Capture the cell that displays the provided text and extract its (X, Y) central coordinate. 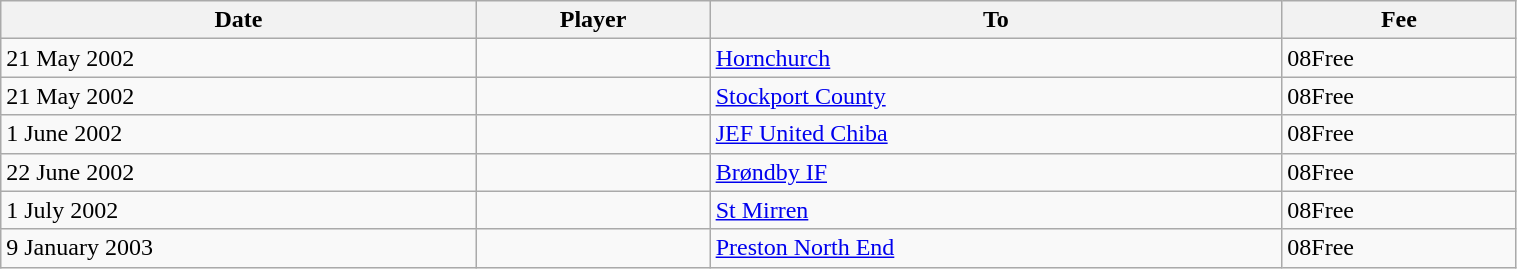
Date (238, 20)
22 June 2002 (238, 172)
Hornchurch (996, 58)
Preston North End (996, 248)
1 June 2002 (238, 134)
Stockport County (996, 96)
1 July 2002 (238, 210)
St Mirren (996, 210)
JEF United Chiba (996, 134)
Player (593, 20)
Fee (1399, 20)
To (996, 20)
Brøndby IF (996, 172)
9 January 2003 (238, 248)
